For the text-containing cell, return its midpoint in (x, y) coordinate format. 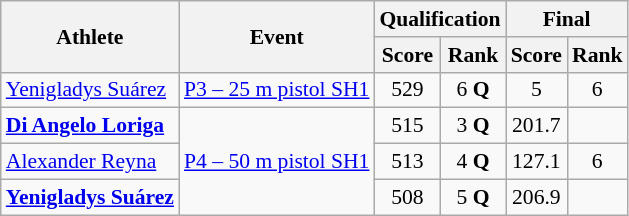
P4 – 50 m pistol SH1 (276, 162)
Final (567, 19)
Di Angelo Loriga (90, 126)
P3 – 25 m pistol SH1 (276, 90)
127.1 (536, 162)
Qualification (440, 19)
5 (536, 90)
201.7 (536, 126)
Event (276, 36)
5 Q (472, 197)
206.9 (536, 197)
4 Q (472, 162)
6 Q (472, 90)
513 (407, 162)
Athlete (90, 36)
529 (407, 90)
3 Q (472, 126)
Alexander Reyna (90, 162)
508 (407, 197)
515 (407, 126)
